Capture the cell that displays the provided text and extract its [x, y] central coordinate. 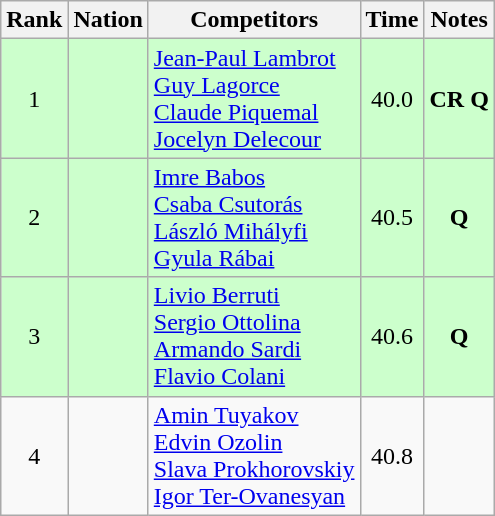
Time [392, 20]
Competitors [254, 20]
Amin TuyakovEdvin OzolinSlava ProkhorovskiyIgor Ter-Ovanesyan [254, 456]
3 [34, 336]
1 [34, 98]
4 [34, 456]
40.6 [392, 336]
CR Q [459, 98]
Imre BabosCsaba CsutorásLászló MihályfiGyula Rábai [254, 218]
40.5 [392, 218]
Livio BerrutiSergio OttolinaArmando SardiFlavio Colani [254, 336]
Rank [34, 20]
40.8 [392, 456]
Notes [459, 20]
40.0 [392, 98]
Nation [108, 20]
Jean-Paul LambrotGuy LagorceClaude PiquemalJocelyn Delecour [254, 98]
2 [34, 218]
